Return the [x, y] coordinate for the center point of the cell that contains the specified text.  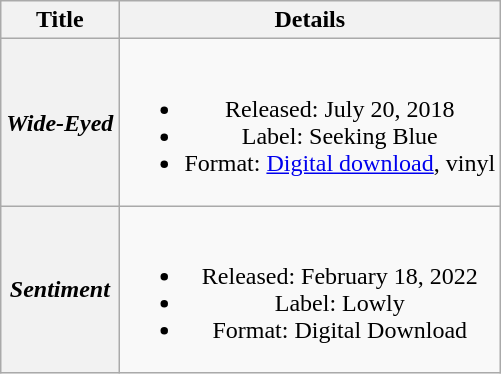
Sentiment [60, 290]
Wide-Eyed [60, 122]
Details [310, 20]
Title [60, 20]
Released: July 20, 2018Label: Seeking BlueFormat: Digital download, vinyl [310, 122]
Released: February 18, 2022Label: LowlyFormat: Digital Download [310, 290]
